Determine the [x, y] coordinate at the center of the cell enclosing the given text.  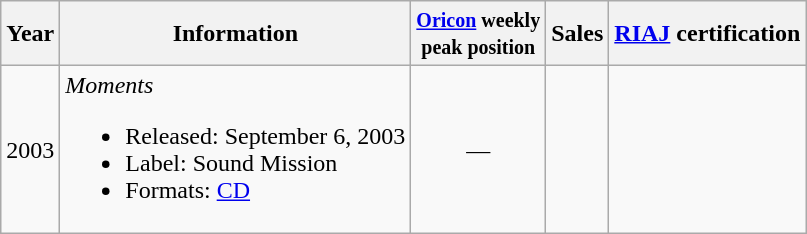
Sales [578, 34]
Year [30, 34]
2003 [30, 150]
MomentsReleased: September 6, 2003Label: Sound MissionFormats: CD [236, 150]
RIAJ certification [708, 34]
— [478, 150]
Information [236, 34]
Oricon weeklypeak position [478, 34]
